Provide the [X, Y] coordinate of the cell's center where the given text is located.  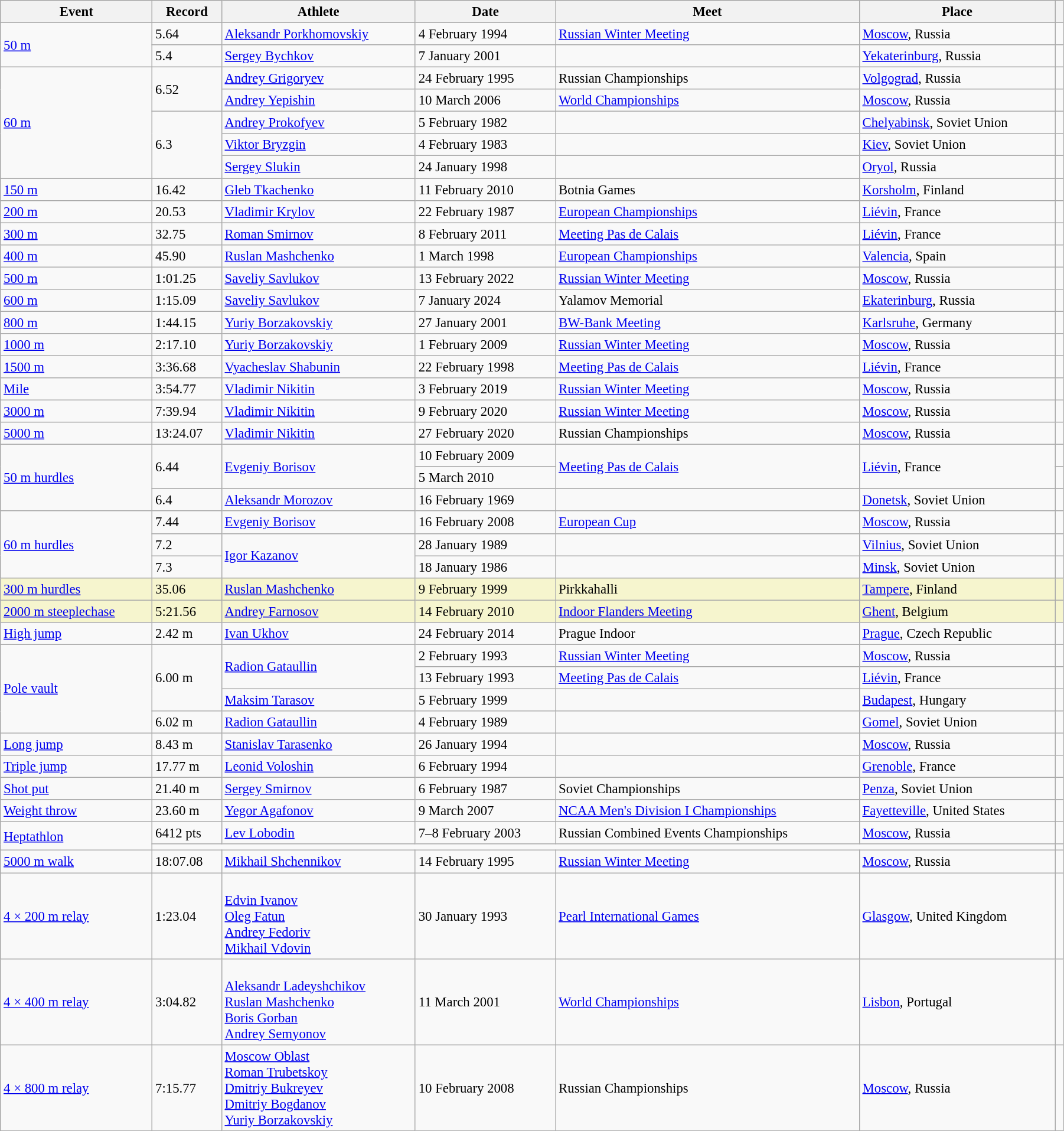
Aleksandr LadeyshchikovRuslan MashchenkoBoris GorbanAndrey Semyonov [318, 1002]
5.4 [187, 56]
6412 pts [187, 833]
24 February 1995 [485, 79]
Chelyabinsk, Soviet Union [957, 123]
4 February 1983 [485, 145]
23.60 m [187, 811]
4 February 1989 [485, 722]
Volgograd, Russia [957, 79]
6.52 [187, 90]
5:21.56 [187, 611]
Kiev, Soviet Union [957, 145]
Lev Lobodin [318, 833]
2 February 1993 [485, 656]
3000 m [77, 412]
Maksim Tarasov [318, 700]
1:44.15 [187, 322]
1:15.09 [187, 301]
10 March 2006 [485, 100]
200 m [77, 211]
Grenoble, France [957, 767]
Ghent, Belgium [957, 611]
2.42 m [187, 634]
Viktor Bryzgin [318, 145]
Place [957, 12]
5000 m walk [77, 862]
Budapest, Hungary [957, 700]
11 March 2001 [485, 1002]
Weight throw [77, 811]
5000 m [77, 434]
300 m hurdles [77, 589]
Korsholm, Finland [957, 190]
4 × 200 m relay [77, 916]
Triple jump [77, 767]
14 February 1995 [485, 862]
35.06 [187, 589]
5.64 [187, 34]
Ekaterinburg, Russia [957, 301]
Soviet Championships [707, 789]
7.3 [187, 567]
4 × 800 m relay [77, 1088]
17.77 m [187, 767]
Tampere, Finland [957, 589]
1 March 1998 [485, 256]
High jump [77, 634]
5 February 1999 [485, 700]
Glasgow, United Kingdom [957, 916]
Ivan Ukhov [318, 634]
6.44 [187, 467]
2:17.10 [187, 345]
1:01.25 [187, 278]
16 February 1969 [485, 500]
5 March 2010 [485, 478]
Karlsruhe, Germany [957, 322]
1 February 2009 [485, 345]
3:04.82 [187, 1002]
22 February 1998 [485, 367]
Moscow OblastRoman TrubetskoyDmitriy BukreyevDmitriy BogdanovYuriy Borzakovskiy [318, 1088]
27 January 2001 [485, 322]
Andrey Yepishin [318, 100]
28 January 1989 [485, 545]
10 February 2009 [485, 456]
7:15.77 [187, 1088]
Leonid Voloshin [318, 767]
Meet [707, 12]
30 January 1993 [485, 916]
Andrey Prokofyev [318, 123]
26 January 1994 [485, 745]
Athlete [318, 12]
Vladimir Krylov [318, 211]
Prague, Czech Republic [957, 634]
Yegor Agafonov [318, 811]
150 m [77, 190]
8 February 2011 [485, 234]
Igor Kazanov [318, 555]
Gleb Tkachenko [318, 190]
Donetsk, Soviet Union [957, 500]
Oryol, Russia [957, 167]
3 February 2019 [485, 389]
Lisbon, Portugal [957, 1002]
13 February 1993 [485, 678]
13:24.07 [187, 434]
18:07.08 [187, 862]
Long jump [77, 745]
Sergey Bychkov [318, 56]
300 m [77, 234]
5 February 1982 [485, 123]
21.40 m [187, 789]
Botnia Games [707, 190]
Aleksandr Porkhomovskiy [318, 34]
Heptathlon [77, 836]
Mile [77, 389]
9 February 1999 [485, 589]
7 January 2001 [485, 56]
Penza, Soviet Union [957, 789]
8.43 m [187, 745]
9 March 2007 [485, 811]
Andrey Grigoryev [318, 79]
Pearl International Games [707, 916]
3:54.77 [187, 389]
Stanislav Tarasenko [318, 745]
400 m [77, 256]
7:39.94 [187, 412]
2000 m steeplechase [77, 611]
60 m [77, 123]
11 February 2010 [485, 190]
Pirkkahalli [707, 589]
BW-Bank Meeting [707, 322]
14 February 2010 [485, 611]
Edvin IvanovOleg FatunAndrey FedorivMikhail Vdovin [318, 916]
NCAA Men's Division I Championships [707, 811]
600 m [77, 301]
50 m hurdles [77, 478]
Vyacheslav Shabunin [318, 367]
60 m hurdles [77, 545]
Event [77, 12]
500 m [77, 278]
6.02 m [187, 722]
18 January 1986 [485, 567]
4 × 400 m relay [77, 1002]
Valencia, Spain [957, 256]
Russian Combined Events Championships [707, 833]
45.90 [187, 256]
24 January 1998 [485, 167]
Date [485, 12]
6.3 [187, 145]
4 February 1994 [485, 34]
Fayetteville, United States [957, 811]
27 February 2020 [485, 434]
7.44 [187, 523]
50 m [77, 45]
6.4 [187, 500]
24 February 2014 [485, 634]
Yekaterinburg, Russia [957, 56]
13 February 2022 [485, 278]
6.00 m [187, 678]
Roman Smirnov [318, 234]
16 February 2008 [485, 523]
1:23.04 [187, 916]
800 m [77, 322]
6 February 1994 [485, 767]
1000 m [77, 345]
Minsk, Soviet Union [957, 567]
3:36.68 [187, 367]
Pole vault [77, 689]
16.42 [187, 190]
7–8 February 2003 [485, 833]
Shot put [77, 789]
Sergey Smirnov [318, 789]
Yalamov Memorial [707, 301]
6 February 1987 [485, 789]
Vilnius, Soviet Union [957, 545]
1500 m [77, 367]
Gomel, Soviet Union [957, 722]
Andrey Farnosov [318, 611]
7.2 [187, 545]
Indoor Flanders Meeting [707, 611]
Mikhail Shchennikov [318, 862]
European Cup [707, 523]
20.53 [187, 211]
7 January 2024 [485, 301]
Prague Indoor [707, 634]
22 February 1987 [485, 211]
Record [187, 12]
Sergey Slukin [318, 167]
Aleksandr Morozov [318, 500]
9 February 2020 [485, 412]
10 February 2008 [485, 1088]
32.75 [187, 234]
